Provide the [x, y] coordinate of the cell's center where the given text is located.  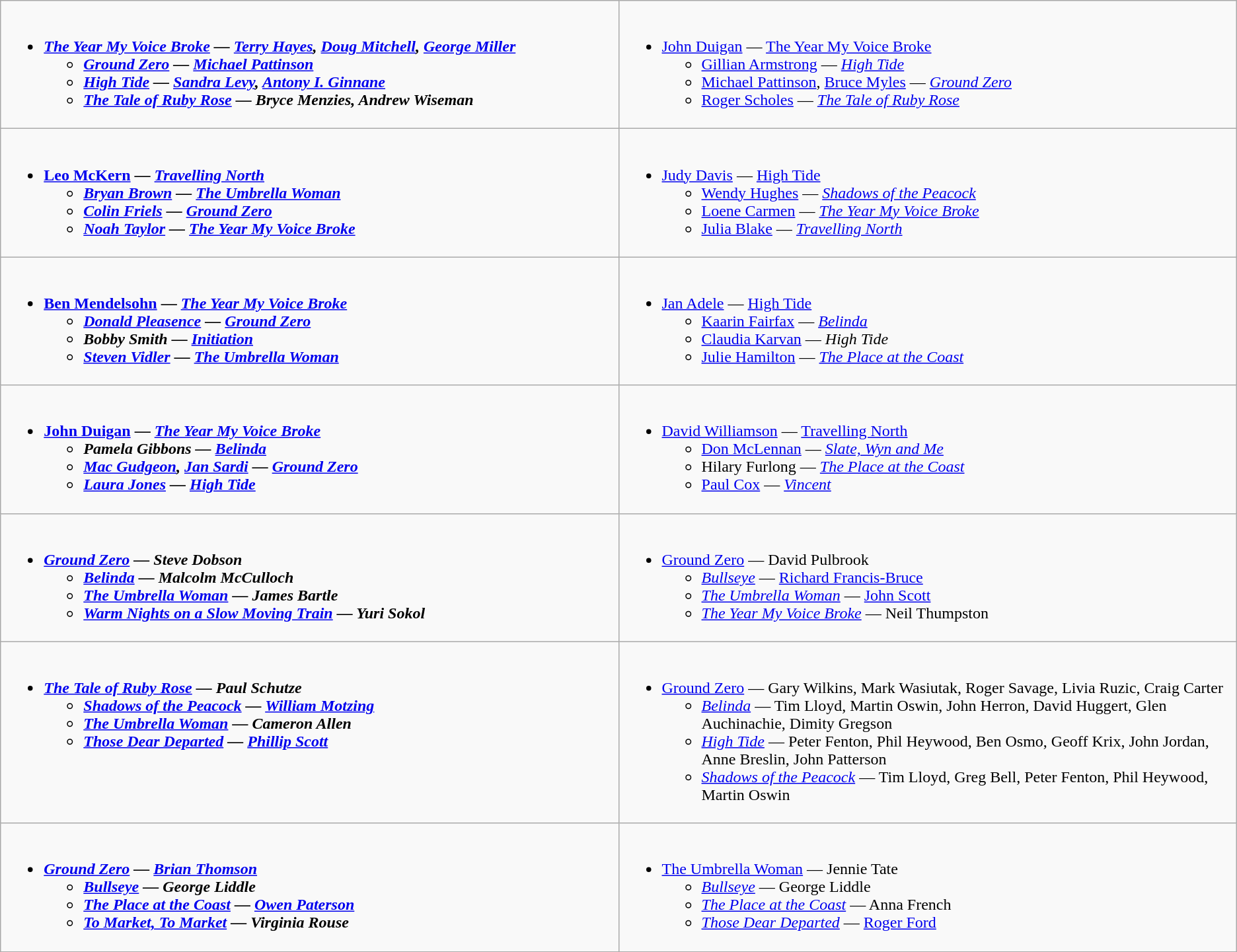
Leo McKern — Travelling NorthBryan Brown — The Umbrella WomanColin Friels — Ground ZeroNoah Taylor — The Year My Voice Broke [309, 193]
Judy Davis — High TideWendy Hughes — Shadows of the PeacockLoene Carmen — The Year My Voice BrokeJulia Blake — Travelling North [928, 193]
John Duigan — The Year My Voice BrokeGillian Armstrong — High TideMichael Pattinson, Bruce Myles — Ground ZeroRoger Scholes — The Tale of Ruby Rose [928, 65]
The Umbrella Woman — Jennie TateBullseye — George LiddleThe Place at the Coast — Anna FrenchThose Dear Departed — Roger Ford [928, 887]
John Duigan — The Year My Voice BrokePamela Gibbons — BelindaMac Gudgeon, Jan Sardi — Ground ZeroLaura Jones — High Tide [309, 449]
Ground Zero — David PulbrookBullseye — Richard Francis-BruceThe Umbrella Woman — John ScottThe Year My Voice Broke — Neil Thumpston [928, 577]
Ground Zero — Brian ThomsonBullseye — George LiddleThe Place at the Coast — Owen PatersonTo Market, To Market — Virginia Rouse [309, 887]
David Williamson — Travelling NorthDon McLennan — Slate, Wyn and MeHilary Furlong — The Place at the CoastPaul Cox — Vincent [928, 449]
Jan Adele — High TideKaarin Fairfax — BelindaClaudia Karvan — High TideJulie Hamilton — The Place at the Coast [928, 321]
Ground Zero — Steve DobsonBelinda — Malcolm McCullochThe Umbrella Woman — James BartleWarm Nights on a Slow Moving Train — Yuri Sokol [309, 577]
The Tale of Ruby Rose — Paul SchutzeShadows of the Peacock — William MotzingThe Umbrella Woman — Cameron AllenThose Dear Departed — Phillip Scott [309, 732]
Ben Mendelsohn — The Year My Voice BrokeDonald Pleasence — Ground ZeroBobby Smith — InitiationSteven Vidler — The Umbrella Woman [309, 321]
